From the cell containing the given text, extract its center point as (X, Y) coordinate. 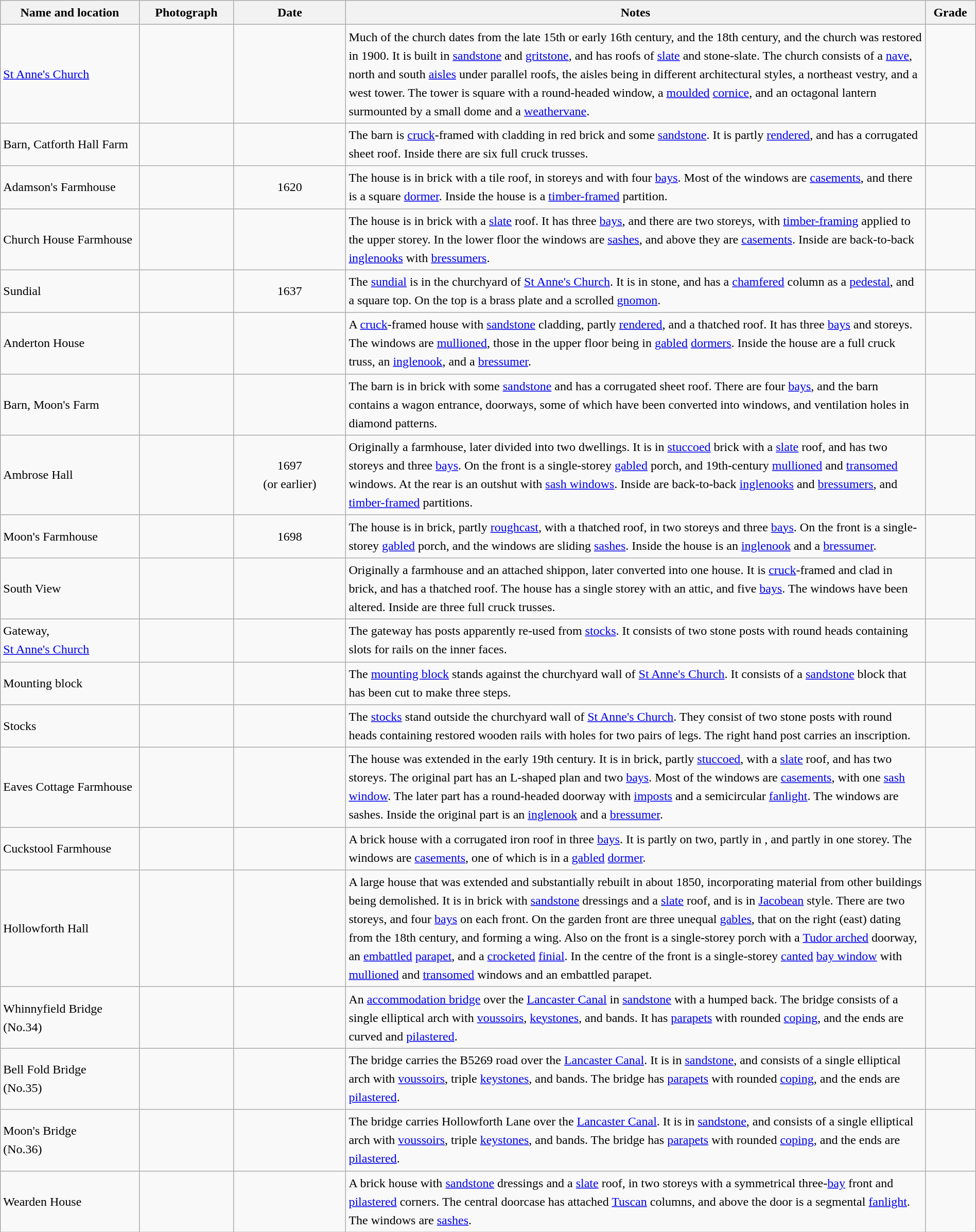
Wearden House (70, 1202)
Church House Farmhouse (70, 239)
Anderton House (70, 343)
Gateway,St Anne's Church (70, 640)
Photograph (186, 12)
Name and location (70, 12)
The gateway has posts apparently re-used from stocks. It consists of two stone posts with round heads containing slots for rails on the inner faces. (635, 640)
Mounting block (70, 684)
Date (290, 12)
Barn, Moon's Farm (70, 405)
Whinnyfield Bridge(No.34) (70, 1017)
Moon's Bridge(No.36) (70, 1140)
Hollowforth Hall (70, 929)
St Anne's Church (70, 74)
1698 (290, 536)
Moon's Farmhouse (70, 536)
South View (70, 588)
Sundial (70, 291)
Cuckstool Farmhouse (70, 848)
The mounting block stands against the churchyard wall of St Anne's Church. It consists of a sandstone block that has been cut to make three steps. (635, 684)
1697(or earlier) (290, 475)
Eaves Cottage Farmhouse (70, 788)
Grade (950, 12)
Barn, Catforth Hall Farm (70, 144)
1620 (290, 187)
1637 (290, 291)
Ambrose Hall (70, 475)
Notes (635, 12)
Bell Fold Bridge(No.35) (70, 1079)
Adamson's Farmhouse (70, 187)
Stocks (70, 726)
